Extract the (x, y) coordinate from the center of the cell holding the provided text.  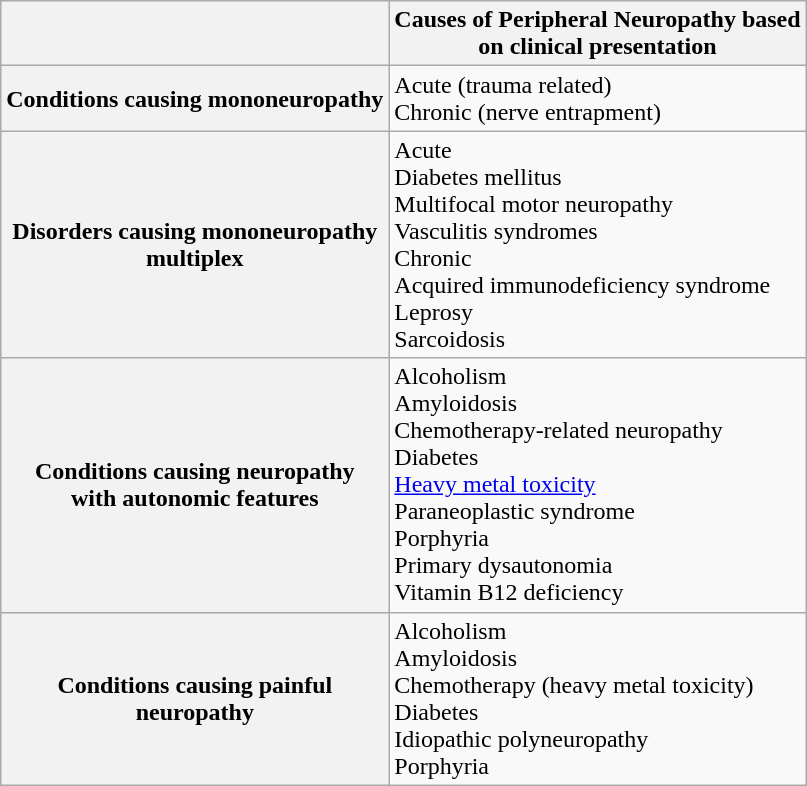
AlcoholismAmyloidosisChemotherapy (heavy metal toxicity)DiabetesIdiopathic polyneuropathyPorphyria (598, 698)
Conditions causing mononeuropathy (195, 98)
Conditions causing painfulneuropathy (195, 698)
Acute (trauma related)Chronic (nerve entrapment) (598, 98)
Causes of Peripheral Neuropathy basedon clinical presentation (598, 34)
AcuteDiabetes mellitusMultifocal motor neuropathyVasculitis syndromesChronicAcquired immunodeficiency syndromeLeprosySarcoidosis (598, 244)
Disorders causing mononeuropathymultiplex (195, 244)
Conditions causing neuropathywith autonomic features (195, 485)
